Determine the [X, Y] coordinate at the center of the cell enclosing the given text.  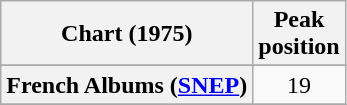
Peakposition [299, 34]
French Albums (SNEP) [127, 85]
19 [299, 85]
Chart (1975) [127, 34]
